Capture the cell that displays the provided text and extract its [X, Y] central coordinate. 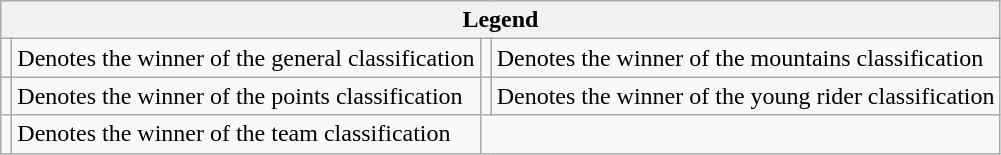
Denotes the winner of the general classification [246, 58]
Legend [500, 20]
Denotes the winner of the mountains classification [746, 58]
Denotes the winner of the young rider classification [746, 96]
Denotes the winner of the team classification [246, 134]
Denotes the winner of the points classification [246, 96]
